Provide the [X, Y] coordinate of the cell's center where the given text is located.  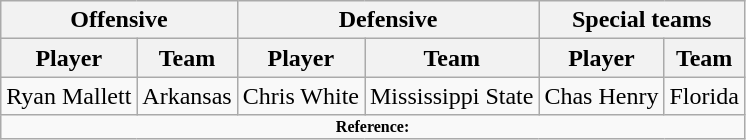
Mississippi State [451, 96]
Ryan Mallett [69, 96]
Special teams [642, 20]
Reference: [373, 127]
Offensive [119, 20]
Defensive [388, 20]
Chris White [300, 96]
Florida [704, 96]
Arkansas [187, 96]
Chas Henry [602, 96]
